Search for the cell housing the specified text and yield its [x, y] center coordinate. 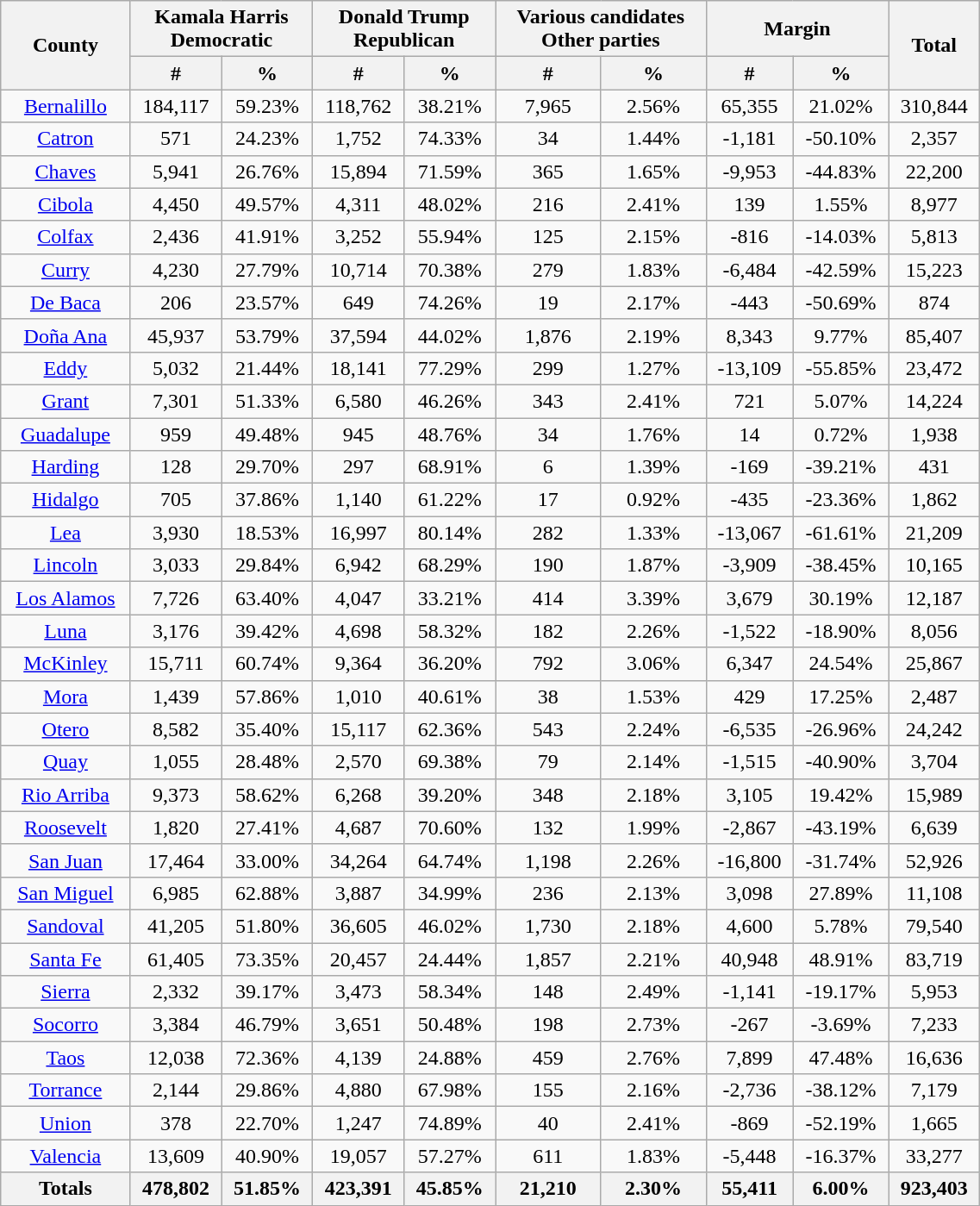
Doña Ana [66, 335]
20,457 [359, 959]
28.48% [267, 762]
13,609 [176, 1156]
69.38% [450, 762]
7,726 [176, 598]
71.59% [450, 172]
-13,109 [750, 368]
-44.83% [841, 172]
-26.96% [841, 729]
3,704 [934, 762]
38.21% [450, 106]
1,198 [548, 860]
27.79% [267, 270]
5,032 [176, 368]
51.80% [267, 926]
423,391 [359, 1189]
Margin [797, 29]
40 [548, 1123]
24.88% [450, 1058]
62.88% [267, 893]
459 [548, 1058]
5,941 [176, 172]
45.85% [450, 1189]
21,209 [934, 533]
18,141 [359, 368]
Sierra [66, 992]
-1,181 [750, 139]
2,144 [176, 1090]
Otero [66, 729]
61.22% [450, 500]
8,582 [176, 729]
7,233 [934, 1025]
-435 [750, 500]
48.76% [450, 434]
15,711 [176, 664]
4,600 [750, 926]
15,117 [359, 729]
1.87% [653, 566]
46.26% [450, 401]
48.02% [450, 204]
15,223 [934, 270]
-42.59% [841, 270]
-169 [750, 467]
-816 [750, 237]
7,301 [176, 401]
-39.21% [841, 467]
25,867 [934, 664]
45,937 [176, 335]
Colfax [66, 237]
3,105 [750, 795]
12,187 [934, 598]
Curry [66, 270]
21,210 [548, 1189]
Bernalillo [66, 106]
24.23% [267, 139]
3,887 [359, 893]
22.70% [267, 1123]
17.25% [841, 697]
52,926 [934, 860]
26.76% [267, 172]
Taos [66, 1058]
33.21% [450, 598]
Donald TrumpRepublican [404, 29]
1,857 [548, 959]
343 [548, 401]
6 [548, 467]
132 [548, 828]
282 [548, 533]
64.74% [450, 860]
2.13% [653, 893]
1.44% [653, 139]
6,268 [359, 795]
39.17% [267, 992]
571 [176, 139]
2.16% [653, 1090]
0.72% [841, 434]
San Juan [66, 860]
65,355 [750, 106]
1.55% [841, 204]
Rio Arriba [66, 795]
16,636 [934, 1058]
5.78% [841, 926]
-5,448 [750, 1156]
198 [548, 1025]
47.48% [841, 1058]
0.92% [653, 500]
279 [548, 270]
55.94% [450, 237]
29.86% [267, 1090]
19,057 [359, 1156]
McKinley [66, 664]
-1,515 [750, 762]
543 [548, 729]
1,665 [934, 1123]
-19.17% [841, 992]
4,880 [359, 1090]
429 [750, 697]
Totals [66, 1189]
148 [548, 992]
79,540 [934, 926]
3,651 [359, 1025]
23.57% [267, 303]
348 [548, 795]
1,055 [176, 762]
4,139 [359, 1058]
16,997 [359, 533]
68.29% [450, 566]
74.33% [450, 139]
3,930 [176, 533]
125 [548, 237]
Total [934, 45]
-52.19% [841, 1123]
-38.12% [841, 1090]
4,698 [359, 631]
299 [548, 368]
23,472 [934, 368]
792 [548, 664]
4,450 [176, 204]
297 [359, 467]
1,862 [934, 500]
923,403 [934, 1189]
4,047 [359, 598]
-2,736 [750, 1090]
3,033 [176, 566]
1.33% [653, 533]
959 [176, 434]
50.48% [450, 1025]
Union [66, 1123]
Lincoln [66, 566]
2,436 [176, 237]
-50.69% [841, 303]
33,277 [934, 1156]
9.77% [841, 335]
4,230 [176, 270]
-40.90% [841, 762]
-2,867 [750, 828]
83,719 [934, 959]
6,942 [359, 566]
-443 [750, 303]
5,813 [934, 237]
San Miguel [66, 893]
182 [548, 631]
6,347 [750, 664]
Mora [66, 697]
-6,535 [750, 729]
70.60% [450, 828]
27.89% [841, 893]
Cibola [66, 204]
-50.10% [841, 139]
2.30% [653, 1189]
59.23% [267, 106]
-16,800 [750, 860]
60.74% [267, 664]
139 [750, 204]
29.70% [267, 467]
1,140 [359, 500]
19 [548, 303]
216 [548, 204]
2.14% [653, 762]
10,714 [359, 270]
2.15% [653, 237]
611 [548, 1156]
3,473 [359, 992]
1.39% [653, 467]
37,594 [359, 335]
-6,484 [750, 270]
68.91% [450, 467]
649 [359, 303]
431 [934, 467]
2.56% [653, 106]
3,252 [359, 237]
67.98% [450, 1090]
3,098 [750, 893]
310,844 [934, 106]
Catron [66, 139]
39.42% [267, 631]
118,762 [359, 106]
3,384 [176, 1025]
-61.61% [841, 533]
-1,522 [750, 631]
40.90% [267, 1156]
61,405 [176, 959]
74.89% [450, 1123]
24.44% [450, 959]
De Baca [66, 303]
-267 [750, 1025]
40,948 [750, 959]
874 [934, 303]
1,439 [176, 697]
4,311 [359, 204]
35.40% [267, 729]
11,108 [934, 893]
236 [548, 893]
5,953 [934, 992]
79 [548, 762]
Roosevelt [66, 828]
2.76% [653, 1058]
2.21% [653, 959]
-13,067 [750, 533]
22,200 [934, 172]
46.79% [267, 1025]
62.36% [450, 729]
9,364 [359, 664]
9,373 [176, 795]
12,038 [176, 1058]
945 [359, 434]
County [66, 45]
2,332 [176, 992]
38 [548, 697]
58.62% [267, 795]
5.07% [841, 401]
77.29% [450, 368]
19.42% [841, 795]
2,357 [934, 139]
1.99% [653, 828]
1,247 [359, 1123]
Quay [66, 762]
63.40% [267, 598]
-43.19% [841, 828]
Harding [66, 467]
705 [176, 500]
39.20% [450, 795]
57.27% [450, 1156]
53.79% [267, 335]
1.27% [653, 368]
2.19% [653, 335]
73.35% [267, 959]
Valencia [66, 1156]
72.36% [267, 1058]
1,876 [548, 335]
15,894 [359, 172]
33.00% [267, 860]
85,407 [934, 335]
8,056 [934, 631]
4,687 [359, 828]
-31.74% [841, 860]
Los Alamos [66, 598]
74.26% [450, 303]
Kamala HarrisDemocratic [222, 29]
70.38% [450, 270]
55,411 [750, 1189]
-1,141 [750, 992]
6.00% [841, 1189]
24.54% [841, 664]
2,570 [359, 762]
-18.90% [841, 631]
Grant [66, 401]
6,580 [359, 401]
3,176 [176, 631]
34.99% [450, 893]
15,989 [934, 795]
184,117 [176, 106]
14,224 [934, 401]
Chaves [66, 172]
-3.69% [841, 1025]
1,752 [359, 139]
Luna [66, 631]
10,165 [934, 566]
36,605 [359, 926]
6,985 [176, 893]
190 [548, 566]
1.53% [653, 697]
3,679 [750, 598]
2,487 [934, 697]
49.57% [267, 204]
41.91% [267, 237]
29.84% [267, 566]
44.02% [450, 335]
1.65% [653, 172]
Torrance [66, 1090]
14 [750, 434]
7,965 [548, 106]
Hidalgo [66, 500]
365 [548, 172]
30.19% [841, 598]
721 [750, 401]
21.02% [841, 106]
Various candidatesOther parties [601, 29]
57.86% [267, 697]
Santa Fe [66, 959]
7,179 [934, 1090]
48.91% [841, 959]
155 [548, 1090]
3.06% [653, 664]
2.24% [653, 729]
58.32% [450, 631]
-16.37% [841, 1156]
51.85% [267, 1189]
17 [548, 500]
Guadalupe [66, 434]
8,343 [750, 335]
2.49% [653, 992]
27.41% [267, 828]
206 [176, 303]
478,802 [176, 1189]
378 [176, 1123]
24,242 [934, 729]
-23.36% [841, 500]
2.73% [653, 1025]
3.39% [653, 598]
6,639 [934, 828]
1.76% [653, 434]
37.86% [267, 500]
Lea [66, 533]
-3,909 [750, 566]
46.02% [450, 926]
1,730 [548, 926]
1,010 [359, 697]
36.20% [450, 664]
58.34% [450, 992]
1,820 [176, 828]
128 [176, 467]
-38.45% [841, 566]
18.53% [267, 533]
-9,953 [750, 172]
-14.03% [841, 237]
1,938 [934, 434]
Sandoval [66, 926]
17,464 [176, 860]
8,977 [934, 204]
Socorro [66, 1025]
80.14% [450, 533]
40.61% [450, 697]
34,264 [359, 860]
41,205 [176, 926]
2.17% [653, 303]
49.48% [267, 434]
21.44% [267, 368]
414 [548, 598]
-869 [750, 1123]
7,899 [750, 1058]
51.33% [267, 401]
-55.85% [841, 368]
Eddy [66, 368]
